Identify which cell holds the provided text, then report its (x, y) central coordinate. 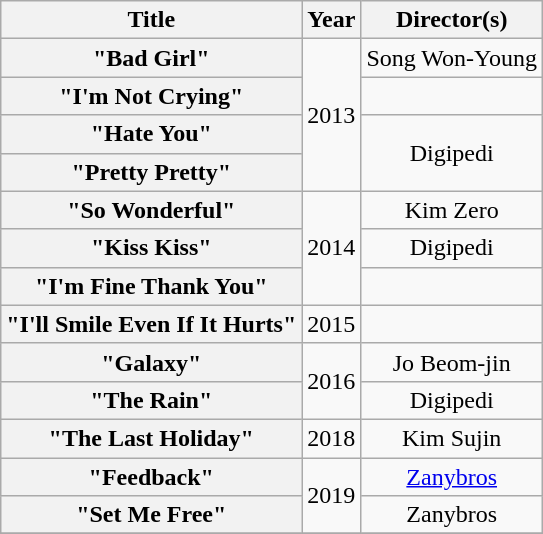
2019 (332, 496)
"I'll Smile Even If It Hurts" (152, 324)
Year (332, 20)
"Bad Girl" (152, 58)
2015 (332, 324)
"The Rain" (152, 400)
Song Won-Young (452, 58)
2014 (332, 248)
"I'm Not Crying" (152, 96)
Title (152, 20)
Kim Sujin (452, 438)
Jo Beom-jin (452, 362)
2013 (332, 115)
"Galaxy" (152, 362)
"So Wonderful" (152, 210)
"Pretty Pretty" (152, 172)
"Set Me Free" (152, 515)
"Kiss Kiss" (152, 248)
Kim Zero (452, 210)
2016 (332, 381)
"Feedback" (152, 477)
Director(s) (452, 20)
2018 (332, 438)
"I'm Fine Thank You" (152, 286)
"Hate You" (152, 134)
"The Last Holiday" (152, 438)
